From the cell containing the given text, extract its center point as (x, y) coordinate. 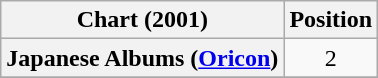
2 (331, 58)
Chart (2001) (142, 20)
Position (331, 20)
Japanese Albums (Oricon) (142, 58)
